For the text-containing cell, return its midpoint in (x, y) coordinate format. 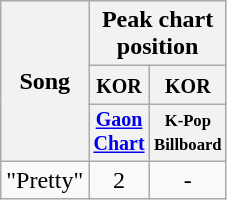
"Pretty" (45, 180)
- (188, 180)
Gaon Chart (120, 132)
Song (45, 82)
2 (120, 180)
Peak chart position (158, 34)
K-Pop Billboard (188, 132)
